For the text-containing cell, return its midpoint in (x, y) coordinate format. 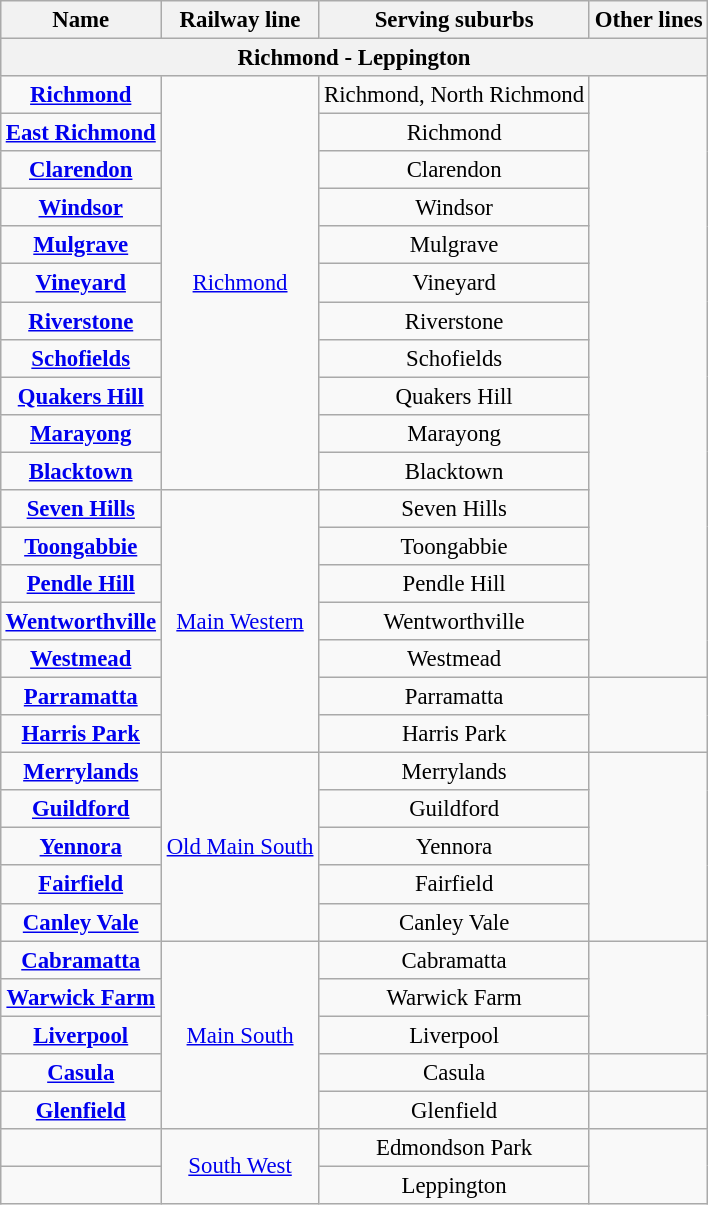
Richmond - Leppington (354, 58)
Railway line (240, 20)
East Richmond (80, 133)
Main Western (240, 622)
Name (80, 20)
Other lines (648, 20)
Serving suburbs (454, 20)
South West (240, 1166)
Edmondson Park (454, 1148)
Old Main South (240, 847)
Richmond, North Richmond (454, 95)
Main South (240, 1035)
Leppington (454, 1185)
